Return the [x, y] coordinate for the center point of the cell that contains the specified text.  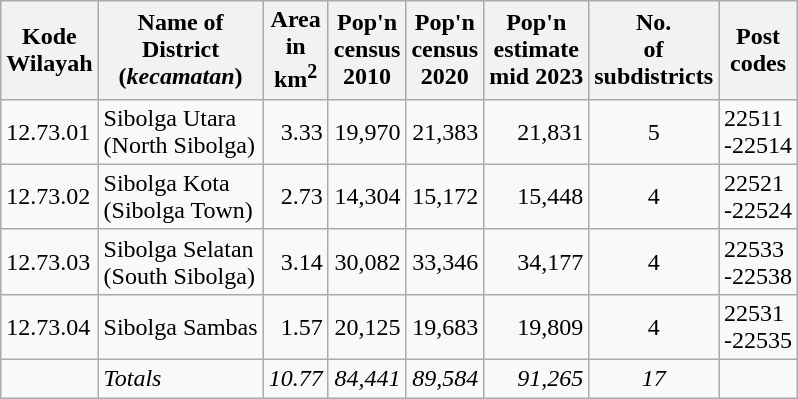
12.73.03 [50, 262]
Totals [180, 379]
89,584 [445, 379]
33,346 [445, 262]
15,172 [445, 196]
84,441 [367, 379]
34,177 [536, 262]
17 [654, 379]
14,304 [367, 196]
10.77 [296, 379]
Sibolga Kota (Sibolga Town) [180, 196]
22533-22538 [758, 262]
Pop'nestimatemid 2023 [536, 50]
1.57 [296, 326]
21,383 [445, 132]
19,809 [536, 326]
3.14 [296, 262]
22521-22524 [758, 196]
3.33 [296, 132]
Sibolga Utara (North Sibolga) [180, 132]
Sibolga Selatan (South Sibolga) [180, 262]
15,448 [536, 196]
Kode Wilayah [50, 50]
12.73.04 [50, 326]
30,082 [367, 262]
Name ofDistrict(kecamatan) [180, 50]
No.ofsubdistricts [654, 50]
19,683 [445, 326]
12.73.02 [50, 196]
22511-22514 [758, 132]
Sibolga Sambas [180, 326]
Pop'ncensus2010 [367, 50]
5 [654, 132]
Areainkm2 [296, 50]
20,125 [367, 326]
Pop'ncensus2020 [445, 50]
12.73.01 [50, 132]
21,831 [536, 132]
19,970 [367, 132]
22531-22535 [758, 326]
Postcodes [758, 50]
91,265 [536, 379]
2.73 [296, 196]
